Provide the (x, y) coordinate of the cell's center where the given text is located.  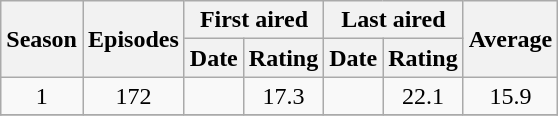
Last aired (394, 20)
22.1 (423, 96)
Season (42, 39)
Average (510, 39)
First aired (254, 20)
172 (133, 96)
15.9 (510, 96)
Episodes (133, 39)
1 (42, 96)
17.3 (283, 96)
